From the cell containing the given text, extract its center point as [X, Y] coordinate. 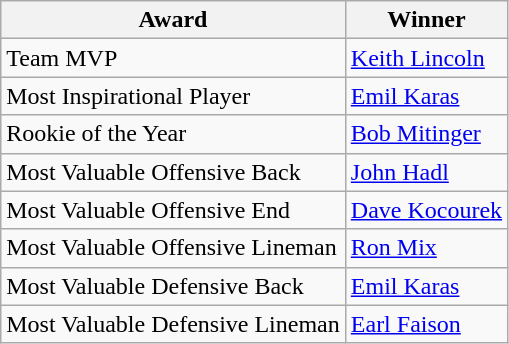
Most Valuable Offensive Back [174, 172]
Bob Mitinger [426, 134]
Keith Lincoln [426, 58]
Winner [426, 20]
Most Valuable Offensive Lineman [174, 248]
Most Valuable Defensive Back [174, 286]
Award [174, 20]
Team MVP [174, 58]
Most Valuable Defensive Lineman [174, 324]
Earl Faison [426, 324]
Most Inspirational Player [174, 96]
Rookie of the Year [174, 134]
John Hadl [426, 172]
Dave Kocourek [426, 210]
Ron Mix [426, 248]
Most Valuable Offensive End [174, 210]
